Output the [x, y] coordinate of the center of the cell containing the given text.  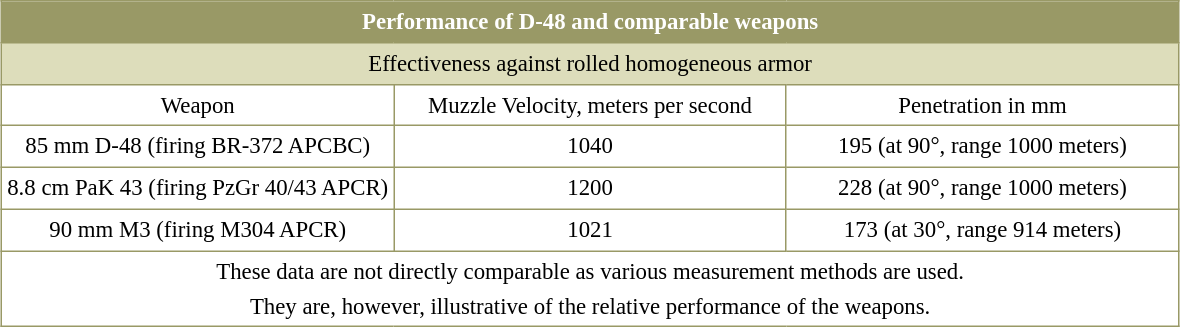
195 (at 90°, range 1000 meters) [982, 147]
Performance of D-48 and comparable weapons [590, 22]
8.8 cm PaK 43 (firing PzGr 40/43 APCR) [198, 189]
Weapon [198, 105]
1200 [590, 189]
228 (at 90°, range 1000 meters) [982, 189]
Muzzle Velocity, meters per second [590, 105]
Effectiveness against rolled homogeneous armor [590, 63]
85 mm D-48 (firing BR-372 APCBC) [198, 147]
1040 [590, 147]
1021 [590, 230]
173 (at 30°, range 914 meters) [982, 230]
Penetration in mm [982, 105]
90 mm M3 (firing M304 APCR) [198, 230]
